From the cell containing the given text, extract its center point as (X, Y) coordinate. 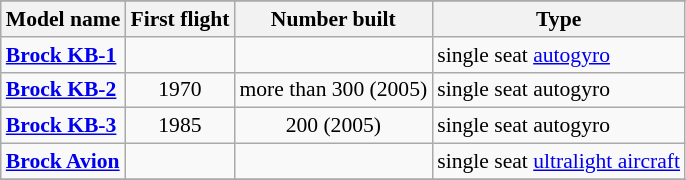
Model name (64, 19)
Brock KB-1 (64, 55)
1970 (180, 90)
200 (2005) (333, 126)
Brock Avion (64, 162)
more than 300 (2005) (333, 90)
Number built (333, 19)
Brock KB-2 (64, 90)
single seat ultralight aircraft (558, 162)
Type (558, 19)
First flight (180, 19)
Brock KB-3 (64, 126)
1985 (180, 126)
